Return (X, Y) of the center of cell containing provided text 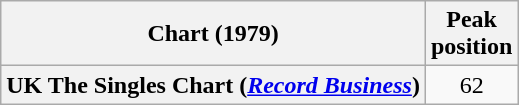
62 (471, 85)
UK The Singles Chart (Record Business) (214, 85)
Peakposition (471, 34)
Chart (1979) (214, 34)
